For the text-containing cell, return its midpoint in (x, y) coordinate format. 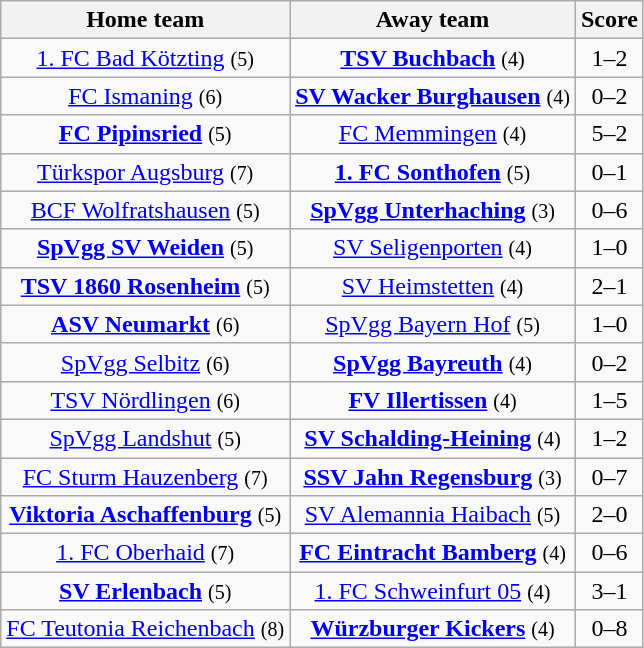
SV Seligenporten (4) (433, 248)
1. FC Schweinfurt 05 (4) (433, 591)
SpVgg Selbitz (6) (146, 362)
FC Eintracht Bamberg (4) (433, 553)
SpVgg Landshut (5) (146, 438)
FC Memmingen (4) (433, 134)
FC Pipinsried (5) (146, 134)
Türkspor Augsburg (7) (146, 172)
BCF Wolfratshausen (5) (146, 210)
SV Erlenbach (5) (146, 591)
SpVgg Unterhaching (3) (433, 210)
Würzburger Kickers (4) (433, 629)
Away team (433, 20)
Viktoria Aschaffenburg (5) (146, 515)
SV Schalding-Heining (4) (433, 438)
1. FC Oberhaid (7) (146, 553)
FC Teutonia Reichenbach (8) (146, 629)
TSV Buchbach (4) (433, 58)
SpVgg Bayern Hof (5) (433, 324)
0–1 (609, 172)
5–2 (609, 134)
SpVgg Bayreuth (4) (433, 362)
2–0 (609, 515)
TSV 1860 Rosenheim (5) (146, 286)
FC Ismaning (6) (146, 96)
1–5 (609, 400)
3–1 (609, 591)
ASV Neumarkt (6) (146, 324)
SSV Jahn Regensburg (3) (433, 477)
0–8 (609, 629)
TSV Nördlingen (6) (146, 400)
0–7 (609, 477)
FC Sturm Hauzenberg (7) (146, 477)
1. FC Bad Kötzting (5) (146, 58)
SV Wacker Burghausen (4) (433, 96)
SpVgg SV Weiden (5) (146, 248)
2–1 (609, 286)
FV Illertissen (4) (433, 400)
Home team (146, 20)
Score (609, 20)
SV Heimstetten (4) (433, 286)
1. FC Sonthofen (5) (433, 172)
SV Alemannia Haibach (5) (433, 515)
